For the text-containing cell, return its midpoint in [X, Y] coordinate format. 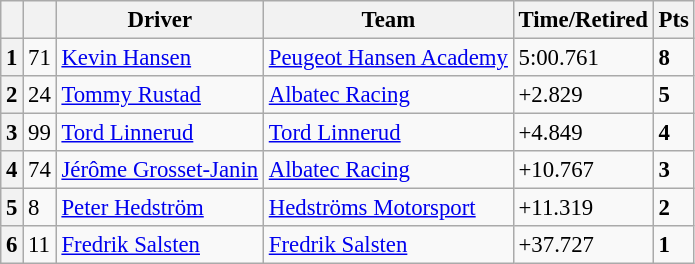
Pts [674, 20]
Tommy Rustad [160, 95]
74 [40, 170]
6 [12, 245]
Time/Retired [583, 20]
Driver [160, 20]
5:00.761 [583, 58]
+37.727 [583, 245]
Peugeot Hansen Academy [388, 58]
+2.829 [583, 95]
+11.319 [583, 208]
Team [388, 20]
11 [40, 245]
99 [40, 133]
71 [40, 58]
Hedströms Motorsport [388, 208]
Kevin Hansen [160, 58]
+10.767 [583, 170]
+4.849 [583, 133]
24 [40, 95]
Peter Hedström [160, 208]
Jérôme Grosset-Janin [160, 170]
